Identify which cell holds the provided text, then report its (X, Y) central coordinate. 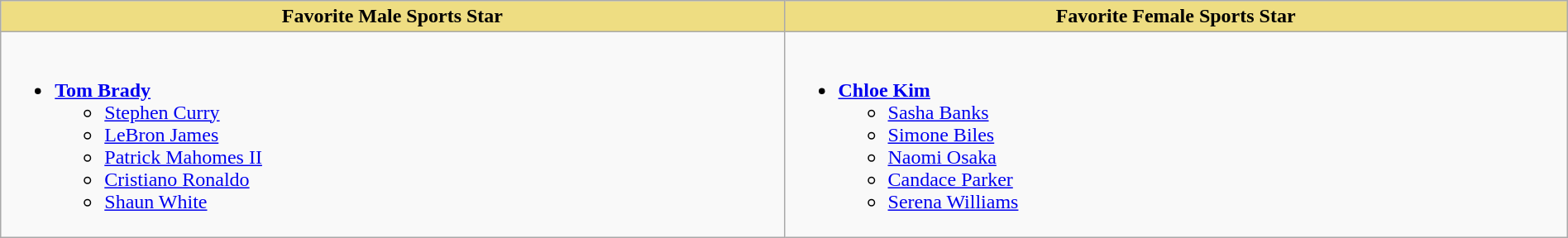
Tom BradyStephen CurryLeBron JamesPatrick Mahomes IICristiano RonaldoShaun White (392, 135)
Favorite Male Sports Star (392, 17)
Favorite Female Sports Star (1176, 17)
Chloe KimSasha BanksSimone BilesNaomi OsakaCandace ParkerSerena Williams (1176, 135)
